Determine the [X, Y] coordinate at the center of the cell enclosing the given text.  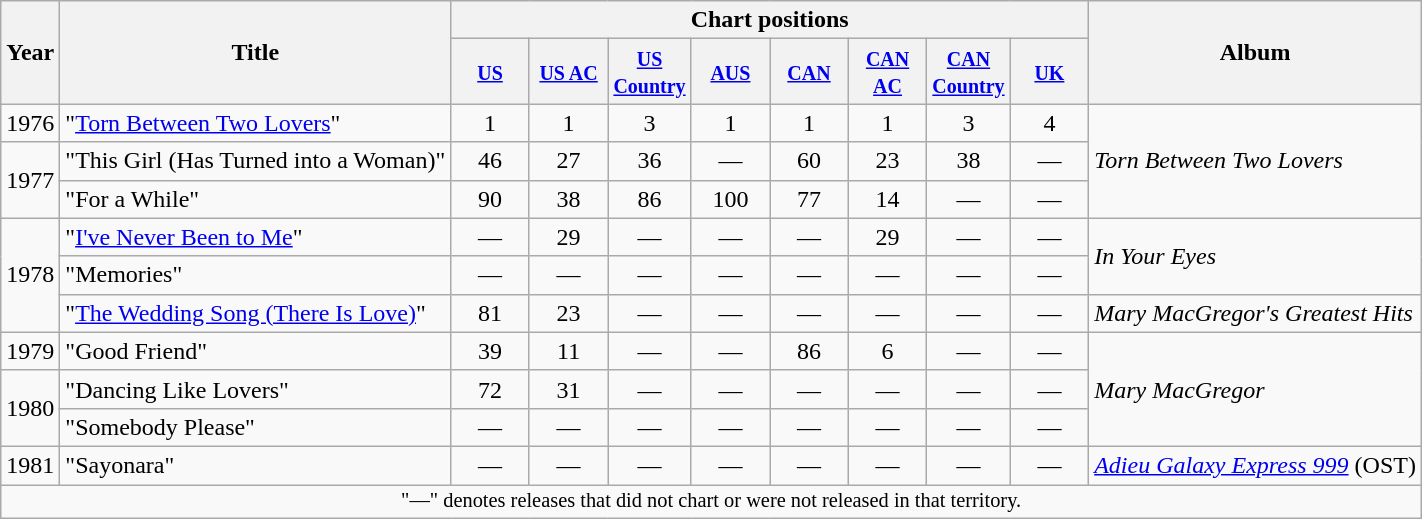
Adieu Galaxy Express 999 (OST) [1256, 465]
"—" denotes releases that did not chart or were not released in that territory. [712, 501]
CAN AC [888, 72]
1981 [30, 465]
11 [568, 351]
100 [730, 199]
14 [888, 199]
"This Girl (Has Turned into a Woman)" [256, 161]
Chart positions [770, 20]
Title [256, 52]
"Dancing Like Lovers" [256, 389]
Mary MacGregor's Greatest Hits [1256, 313]
US AC [568, 72]
Mary MacGregor [1256, 389]
"Torn Between Two Lovers" [256, 123]
4 [1050, 123]
6 [888, 351]
81 [490, 313]
US Country [650, 72]
Torn Between Two Lovers [1256, 161]
"Memories" [256, 275]
72 [490, 389]
46 [490, 161]
In Your Eyes [1256, 256]
AUS [730, 72]
77 [810, 199]
90 [490, 199]
1976 [30, 123]
"I've Never Been to Me" [256, 237]
1979 [30, 351]
CAN Country [968, 72]
Album [1256, 52]
"Good Friend" [256, 351]
Year [30, 52]
UK [1050, 72]
1978 [30, 275]
39 [490, 351]
US [490, 72]
"For a While" [256, 199]
1977 [30, 180]
31 [568, 389]
60 [810, 161]
"The Wedding Song (There Is Love)" [256, 313]
CAN [810, 72]
27 [568, 161]
1980 [30, 408]
"Sayonara" [256, 465]
36 [650, 161]
"Somebody Please" [256, 427]
